Search for the cell housing the specified text and yield its [X, Y] center coordinate. 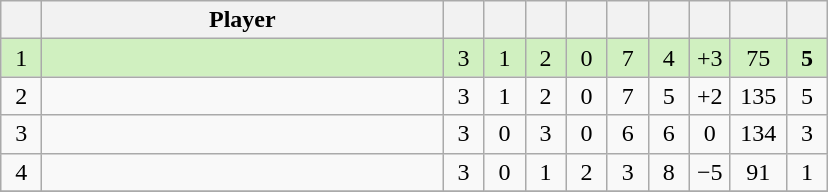
8 [668, 172]
75 [758, 58]
91 [758, 172]
−5 [710, 172]
Player [242, 20]
+3 [710, 58]
+2 [710, 96]
135 [758, 96]
134 [758, 134]
